Determine the (X, Y) coordinate at the center of the cell enclosing the given text.  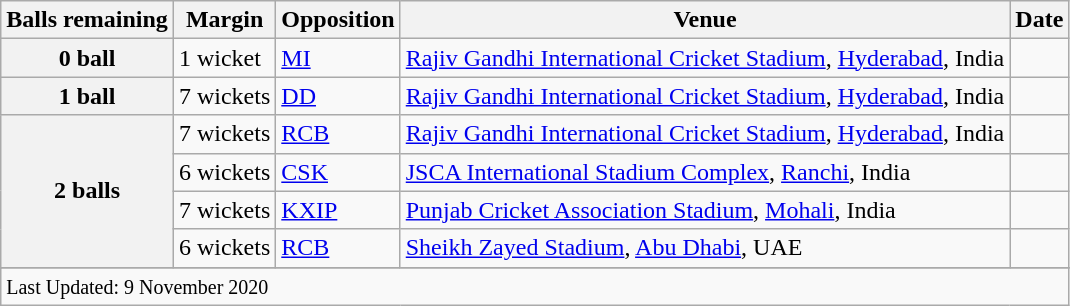
MI (338, 58)
Date (1040, 20)
1 ball (88, 96)
Sheikh Zayed Stadium, Abu Dhabi, UAE (705, 248)
2 balls (88, 191)
Last Updated: 9 November 2020 (535, 286)
1 wicket (224, 58)
Punjab Cricket Association Stadium, Mohali, India (705, 210)
JSCA International Stadium Complex, Ranchi, India (705, 172)
Balls remaining (88, 20)
CSK (338, 172)
Margin (224, 20)
DD (338, 96)
Opposition (338, 20)
Venue (705, 20)
0 ball (88, 58)
KXIP (338, 210)
